Find where the given text appears and provide that cell's center as [X, Y] coordinate. 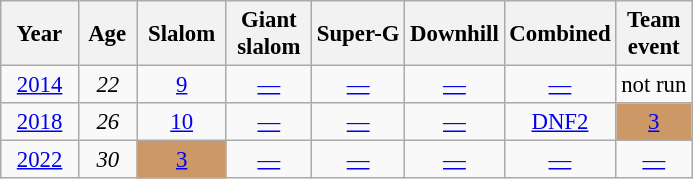
DNF2 [560, 122]
Super-G [358, 34]
Year [40, 34]
Age [108, 34]
2022 [40, 160]
Teamevent [654, 34]
Slalom [182, 34]
30 [108, 160]
26 [108, 122]
2014 [40, 85]
Giant slalom [268, 34]
9 [182, 85]
2018 [40, 122]
Combined [560, 34]
not run [654, 85]
Downhill [454, 34]
22 [108, 85]
10 [182, 122]
